Capture the cell that displays the provided text and extract its (x, y) central coordinate. 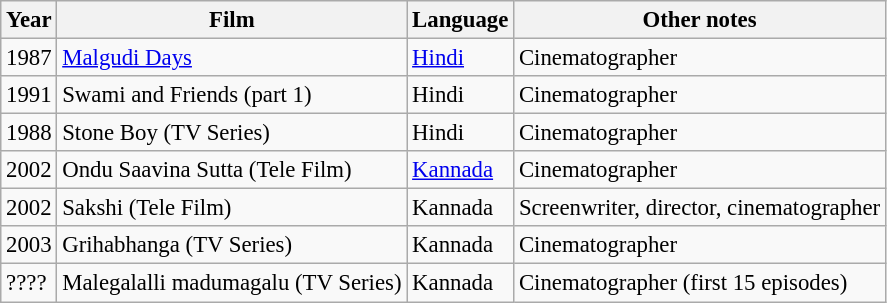
???? (29, 283)
Language (460, 20)
Ondu Saavina Sutta (Tele Film) (232, 170)
Film (232, 20)
Year (29, 20)
Sakshi (Tele Film) (232, 208)
Malegalalli madumagalu (TV Series) (232, 283)
Other notes (700, 20)
Cinematographer (first 15 episodes) (700, 283)
Grihabhanga (TV Series) (232, 245)
1991 (29, 95)
Stone Boy (TV Series) (232, 133)
Screenwriter, director, cinematographer (700, 208)
Malgudi Days (232, 58)
1988 (29, 133)
2003 (29, 245)
Swami and Friends (part 1) (232, 95)
1987 (29, 58)
